Extract the [X, Y] coordinate from the center of the cell holding the provided text.  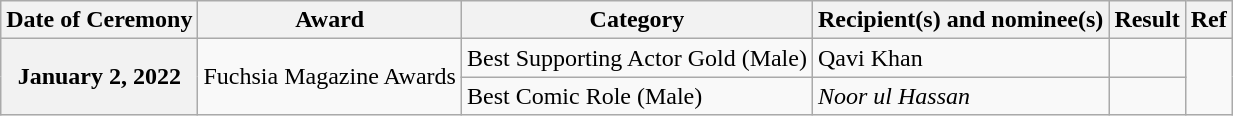
Award [330, 20]
Result [1147, 20]
Recipient(s) and nominee(s) [960, 20]
Fuchsia Magazine Awards [330, 77]
Ref [1208, 20]
January 2, 2022 [100, 77]
Best Supporting Actor Gold (Male) [636, 58]
Date of Ceremony [100, 20]
Best Comic Role (Male) [636, 96]
Noor ul Hassan [960, 96]
Category [636, 20]
Qavi Khan [960, 58]
